Return (X, Y) of the center of cell containing provided text 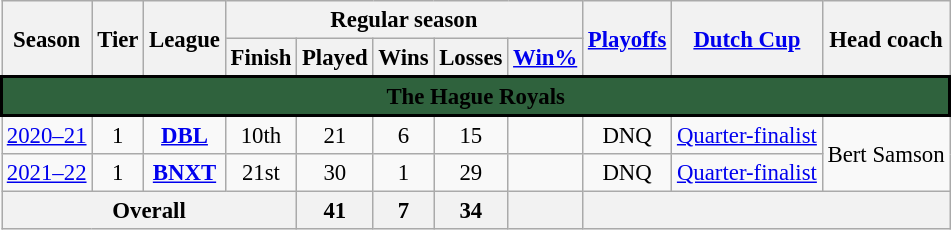
6 (404, 135)
Overall (150, 211)
Wins (404, 58)
10th (260, 135)
Playoffs (628, 39)
29 (471, 173)
Regular season (404, 20)
2021–22 (47, 173)
34 (471, 211)
Played (335, 58)
30 (335, 173)
Finish (260, 58)
DBL (184, 135)
41 (335, 211)
Losses (471, 58)
BNXT (184, 173)
Tier (118, 39)
Bert Samson (886, 154)
Season (47, 39)
The Hague Royals (476, 96)
Win% (546, 58)
Head coach (886, 39)
21st (260, 173)
15 (471, 135)
League (184, 39)
Dutch Cup (748, 39)
7 (404, 211)
2020–21 (47, 135)
21 (335, 135)
